For the text-containing cell, return its midpoint in [X, Y] coordinate format. 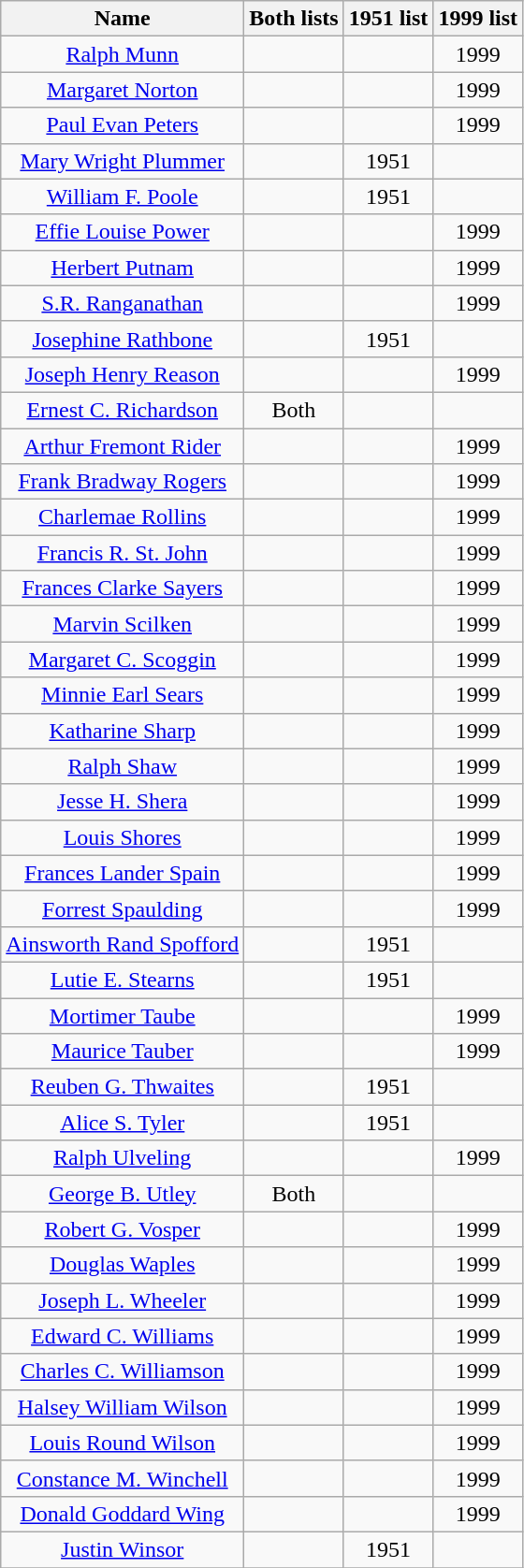
Halsey William Wilson [123, 1407]
Francis R. St. John [123, 553]
Margaret C. Scoggin [123, 660]
Arthur Fremont Rider [123, 446]
Frank Bradway Rogers [123, 482]
Ainsworth Rand Spofford [123, 944]
Effie Louise Power [123, 232]
Louis Round Wilson [123, 1443]
Jesse H. Shera [123, 802]
Maurice Tauber [123, 1052]
George B. Utley [123, 1194]
Paul Evan Peters [123, 125]
Douglas Waples [123, 1265]
Mortimer Taube [123, 1015]
Frances Lander Spain [123, 873]
Forrest Spaulding [123, 908]
1999 list [478, 19]
1951 list [388, 19]
Minnie Earl Sears [123, 695]
Justin Winsor [123, 1549]
Frances Clarke Sayers [123, 588]
Charlemae Rollins [123, 517]
Louis Shores [123, 837]
Lutie E. Stearns [123, 980]
Constance M. Winchell [123, 1478]
Joseph L. Wheeler [123, 1300]
Name [123, 19]
Both lists [294, 19]
William F. Poole [123, 196]
Alice S. Tyler [123, 1123]
Marvin Scilken [123, 624]
Charles C. Williamson [123, 1372]
Katharine Sharp [123, 731]
Ernest C. Richardson [123, 410]
Ralph Shaw [123, 766]
Ralph Munn [123, 54]
S.R. Ranganathan [123, 303]
Reuben G. Thwaites [123, 1087]
Edward C. Williams [123, 1336]
Margaret Norton [123, 90]
Donald Goddard Wing [123, 1514]
Joseph Henry Reason [123, 374]
Ralph Ulveling [123, 1158]
Mary Wright Plummer [123, 161]
Herbert Putnam [123, 268]
Josephine Rathbone [123, 339]
Robert G. Vosper [123, 1229]
